Return the (X, Y) coordinate for the center point of the cell that contains the specified text.  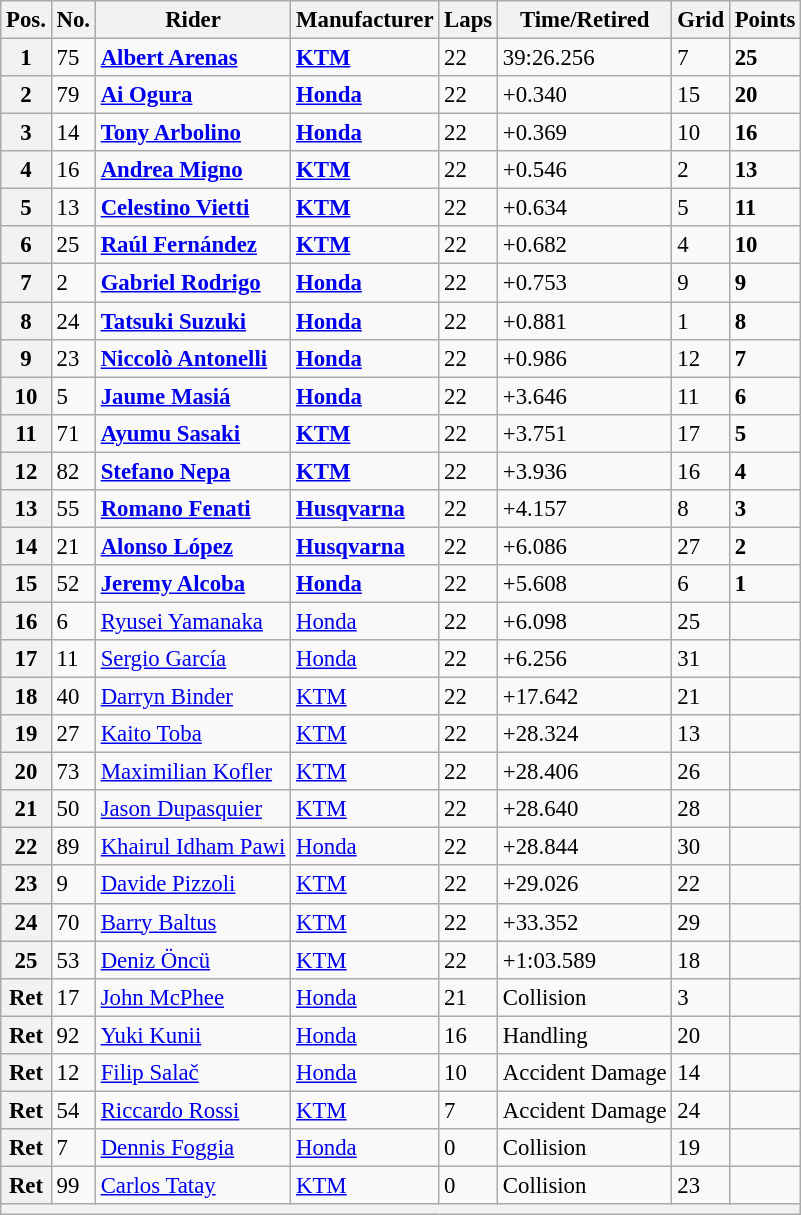
82 (73, 471)
99 (73, 1185)
+28.406 (585, 772)
+28.844 (585, 847)
89 (73, 847)
54 (73, 1110)
+6.086 (585, 546)
+0.340 (585, 95)
Pos. (26, 20)
Dennis Foggia (192, 1148)
+28.324 (585, 734)
Handling (585, 1035)
Niccolò Antonelli (192, 358)
Yuki Kunii (192, 1035)
+0.369 (585, 133)
Maximilian Kofler (192, 772)
Khairul Idham Pawi (192, 847)
70 (73, 922)
+0.986 (585, 358)
Carlos Tatay (192, 1185)
29 (700, 922)
Andrea Migno (192, 170)
No. (73, 20)
Manufacturer (365, 20)
+0.753 (585, 283)
Alonso López (192, 546)
+29.026 (585, 885)
28 (700, 809)
Albert Arenas (192, 58)
Kaito Toba (192, 734)
Davide Pizzoli (192, 885)
53 (73, 960)
26 (700, 772)
+3.751 (585, 433)
Barry Baltus (192, 922)
+0.682 (585, 245)
+6.256 (585, 659)
+17.642 (585, 697)
Stefano Nepa (192, 471)
Jaume Masiá (192, 396)
39:26.256 (585, 58)
+0.881 (585, 321)
73 (73, 772)
55 (73, 509)
Ai Ogura (192, 95)
+28.640 (585, 809)
Darryn Binder (192, 697)
79 (73, 95)
Grid (700, 20)
+6.098 (585, 621)
Points (764, 20)
Gabriel Rodrigo (192, 283)
30 (700, 847)
+0.634 (585, 208)
Jason Dupasquier (192, 809)
Jeremy Alcoba (192, 584)
50 (73, 809)
+33.352 (585, 922)
Raúl Fernández (192, 245)
92 (73, 1035)
71 (73, 433)
52 (73, 584)
Time/Retired (585, 20)
Deniz Öncü (192, 960)
Laps (468, 20)
John McPhee (192, 997)
+3.936 (585, 471)
Rider (192, 20)
75 (73, 58)
+5.608 (585, 584)
Ryusei Yamanaka (192, 621)
Tony Arbolino (192, 133)
Romano Fenati (192, 509)
Sergio García (192, 659)
+3.646 (585, 396)
31 (700, 659)
Riccardo Rossi (192, 1110)
Tatsuki Suzuki (192, 321)
+4.157 (585, 509)
Celestino Vietti (192, 208)
+1:03.589 (585, 960)
Filip Salač (192, 1073)
+0.546 (585, 170)
40 (73, 697)
Ayumu Sasaki (192, 433)
